Provide the [x, y] coordinate of the cell's center where the given text is located.  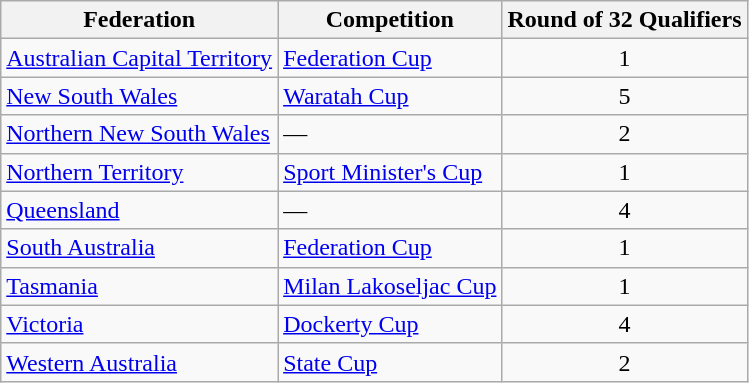
Northern Territory [140, 172]
Australian Capital Territory [140, 58]
Dockerty Cup [390, 324]
Western Australia [140, 362]
Northern New South Wales [140, 134]
Competition [390, 20]
Federation [140, 20]
State Cup [390, 362]
Waratah Cup [390, 96]
Victoria [140, 324]
New South Wales [140, 96]
Round of 32 Qualifiers [624, 20]
5 [624, 96]
Queensland [140, 210]
South Australia [140, 248]
Tasmania [140, 286]
Milan Lakoseljac Cup [390, 286]
Sport Minister's Cup [390, 172]
